Identify which cell holds the provided text, then report its (x, y) central coordinate. 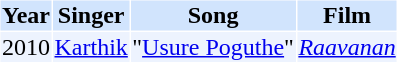
Film (347, 15)
2010 (26, 47)
"Usure Poguthe" (214, 47)
Year (26, 15)
Singer (91, 15)
Raavanan (347, 47)
Karthik (91, 47)
Song (214, 15)
